Provide the [x, y] coordinate of the cell's center where the given text is located.  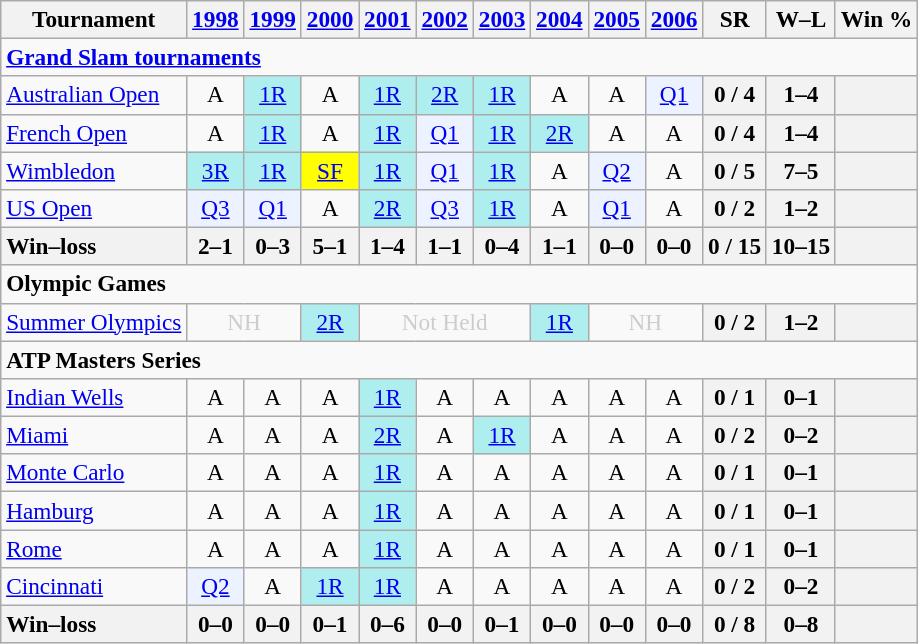
0–6 [388, 624]
Australian Open [94, 95]
2003 [502, 19]
10–15 [800, 246]
0 / 8 [735, 624]
0–3 [272, 246]
Hamburg [94, 510]
Cincinnati [94, 586]
Tournament [94, 19]
Rome [94, 548]
Win % [876, 19]
ATP Masters Series [460, 359]
0–4 [502, 246]
1998 [216, 19]
2005 [616, 19]
2–1 [216, 246]
SF [330, 170]
SR [735, 19]
2001 [388, 19]
7–5 [800, 170]
2000 [330, 19]
2002 [444, 19]
W–L [800, 19]
0 / 15 [735, 246]
0–8 [800, 624]
Not Held [445, 322]
2006 [674, 19]
2004 [560, 19]
1999 [272, 19]
Miami [94, 435]
US Open [94, 208]
Wimbledon [94, 170]
Grand Slam tournaments [460, 57]
French Open [94, 133]
0 / 5 [735, 170]
Summer Olympics [94, 322]
Olympic Games [460, 284]
Monte Carlo [94, 473]
3R [216, 170]
5–1 [330, 246]
Indian Wells [94, 397]
